Pinpoint the cell where the given text exists, returning its (x, y) midpoint coordinate. 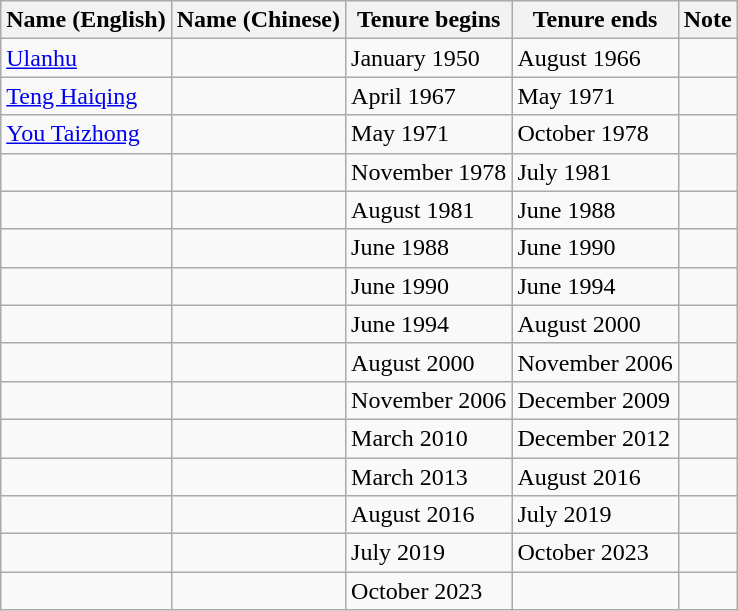
March 2010 (429, 438)
Teng Haiqing (86, 96)
Tenure ends (595, 20)
January 1950 (429, 58)
Tenure begins (429, 20)
Note (708, 20)
Ulanhu (86, 58)
November 1978 (429, 172)
August 1966 (595, 58)
April 1967 (429, 96)
October 1978 (595, 134)
You Taizhong (86, 134)
Name (Chinese) (258, 20)
March 2013 (429, 477)
August 1981 (429, 210)
Name (English) (86, 20)
December 2012 (595, 438)
December 2009 (595, 400)
July 1981 (595, 172)
